Pinpoint the cell where the given text exists, returning its [x, y] midpoint coordinate. 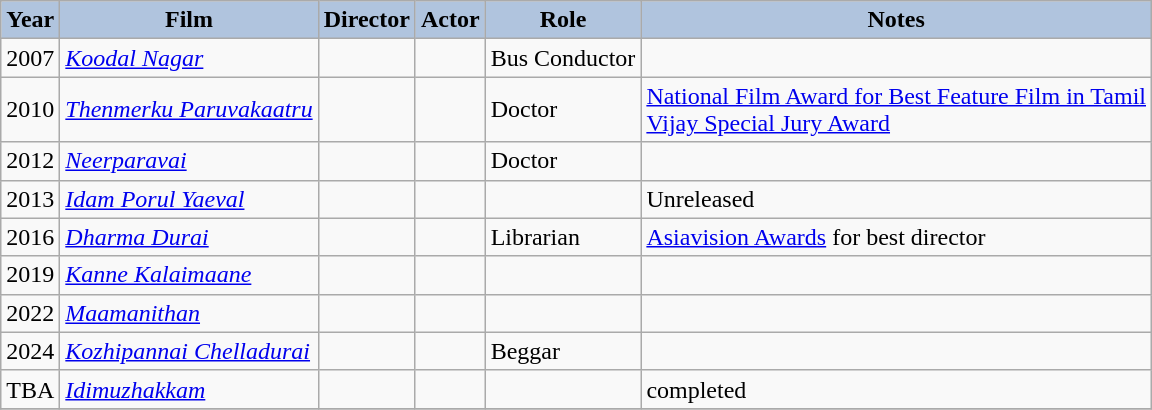
completed [896, 389]
Thenmerku Paruvakaatru [189, 110]
Dharma Durai [189, 237]
Unreleased [896, 199]
Director [366, 20]
Kozhipannai Chelladurai [189, 351]
2010 [30, 110]
Asiavision Awards for best director [896, 237]
Koodal Nagar [189, 58]
2007 [30, 58]
Kanne Kalaimaane [189, 275]
Bus Conductor [563, 58]
Idimuzhakkam [189, 389]
2024 [30, 351]
TBA [30, 389]
National Film Award for Best Feature Film in TamilVijay Special Jury Award [896, 110]
2019 [30, 275]
2013 [30, 199]
Actor [450, 20]
Librarian [563, 237]
2016 [30, 237]
Film [189, 20]
Notes [896, 20]
Role [563, 20]
Neerparavai [189, 161]
Year [30, 20]
2022 [30, 313]
Idam Porul Yaeval [189, 199]
Beggar [563, 351]
Maamanithan [189, 313]
2012 [30, 161]
